Return the (x, y) coordinate for the center point of the cell that contains the specified text.  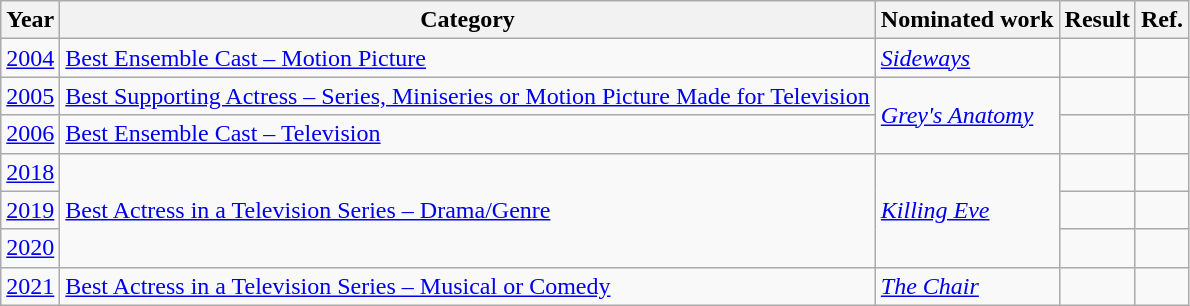
2005 (30, 96)
2006 (30, 134)
Killing Eve (967, 210)
Year (30, 20)
Sideways (967, 58)
Best Ensemble Cast – Motion Picture (468, 58)
2021 (30, 286)
Best Actress in a Television Series – Drama/Genre (468, 210)
Best Supporting Actress – Series, Miniseries or Motion Picture Made for Television (468, 96)
2004 (30, 58)
Nominated work (967, 20)
The Chair (967, 286)
Ref. (1162, 20)
2019 (30, 210)
Best Actress in a Television Series – Musical or Comedy (468, 286)
2020 (30, 248)
Grey's Anatomy (967, 115)
Result (1097, 20)
2018 (30, 172)
Best Ensemble Cast – Television (468, 134)
Category (468, 20)
